For the text-containing cell, return its midpoint in [x, y] coordinate format. 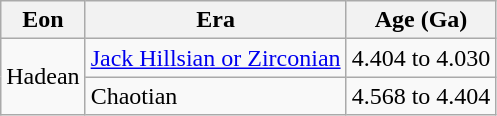
Age (Ga) [421, 20]
Hadean [43, 77]
4.404 to 4.030 [421, 58]
Chaotian [216, 96]
Eon [43, 20]
4.568 to 4.404 [421, 96]
Era [216, 20]
Jack Hillsian or Zirconian [216, 58]
